Provide the (X, Y) coordinate of the cell's center where the given text is located.  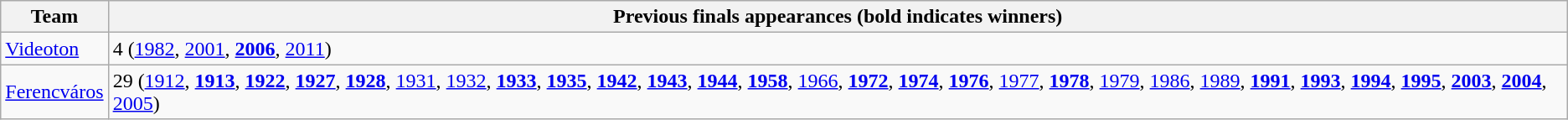
4 (1982, 2001, 2006, 2011) (838, 49)
Videoton (54, 49)
Ferencváros (54, 92)
Team (54, 17)
Previous finals appearances (bold indicates winners) (838, 17)
